Extract the (x, y) coordinate from the center of the cell holding the provided text.  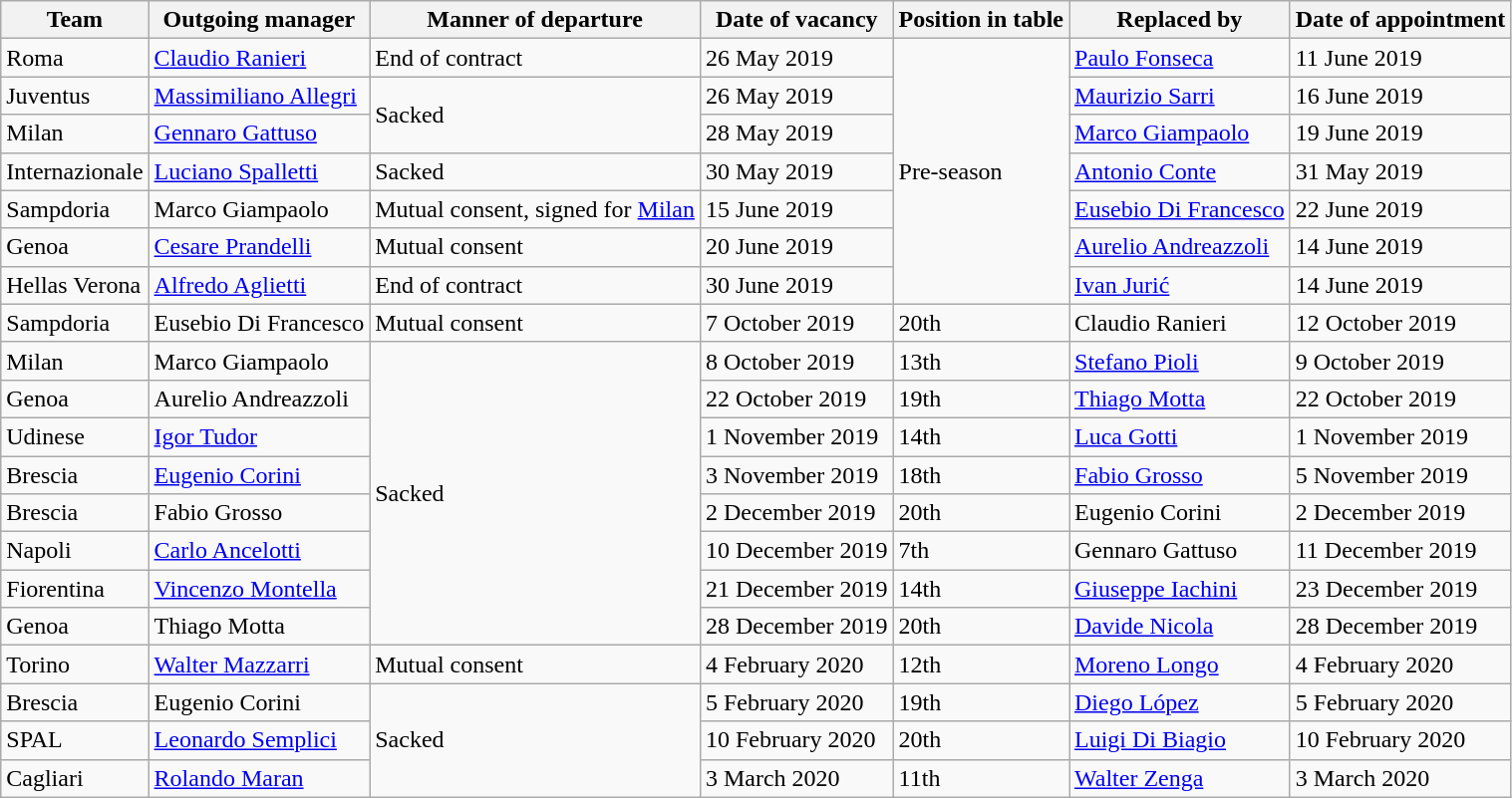
Cagliari (75, 778)
Davide Nicola (1179, 627)
20 June 2019 (796, 247)
Luigi Di Biagio (1179, 740)
Paulo Fonseca (1179, 58)
SPAL (75, 740)
Maurizio Sarri (1179, 96)
3 November 2019 (796, 475)
Antonio Conte (1179, 171)
21 December 2019 (796, 589)
11 June 2019 (1400, 58)
Torino (75, 665)
10 December 2019 (796, 551)
23 December 2019 (1400, 589)
11th (981, 778)
Leonardo Semplici (259, 740)
Manner of departure (535, 20)
Juventus (75, 96)
Date of appointment (1400, 20)
Carlo Ancelotti (259, 551)
7th (981, 551)
Internazionale (75, 171)
13th (981, 361)
8 October 2019 (796, 361)
Giuseppe Iachini (1179, 589)
Pre-season (981, 171)
19 June 2019 (1400, 133)
31 May 2019 (1400, 171)
Moreno Longo (1179, 665)
11 December 2019 (1400, 551)
Napoli (75, 551)
Ivan Jurić (1179, 285)
Udinese (75, 436)
Rolando Maran (259, 778)
Position in table (981, 20)
Vincenzo Montella (259, 589)
15 June 2019 (796, 209)
Mutual consent, signed for Milan (535, 209)
9 October 2019 (1400, 361)
30 June 2019 (796, 285)
Luciano Spalletti (259, 171)
Cesare Prandelli (259, 247)
Hellas Verona (75, 285)
Walter Zenga (1179, 778)
Massimiliano Allegri (259, 96)
Diego López (1179, 702)
7 October 2019 (796, 323)
16 June 2019 (1400, 96)
Alfredo Aglietti (259, 285)
Walter Mazzarri (259, 665)
Date of vacancy (796, 20)
12 October 2019 (1400, 323)
22 June 2019 (1400, 209)
Stefano Pioli (1179, 361)
Luca Gotti (1179, 436)
30 May 2019 (796, 171)
12th (981, 665)
5 November 2019 (1400, 475)
Team (75, 20)
Replaced by (1179, 20)
18th (981, 475)
Roma (75, 58)
28 May 2019 (796, 133)
Outgoing manager (259, 20)
Fiorentina (75, 589)
Igor Tudor (259, 436)
